Scan for the cell matching the given text and deliver its (X, Y) coordinate at center. 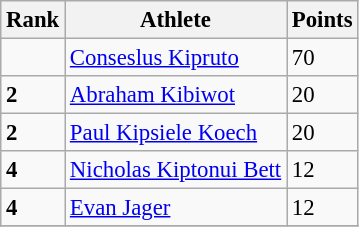
Points (322, 20)
Nicholas Kiptonui Bett (176, 170)
Conseslus Kipruto (176, 58)
Rank (33, 20)
Abraham Kibiwot (176, 95)
Evan Jager (176, 208)
Paul Kipsiele Koech (176, 133)
70 (322, 58)
Athlete (176, 20)
